Locate the cell with the specified text and output its (X, Y) center coordinate. 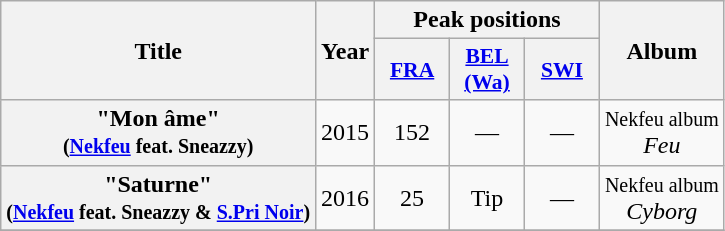
Tip (488, 198)
Nekfeu album Cyborg (662, 198)
152 (412, 132)
Nekfeu album Feu (662, 132)
FRA (412, 70)
SWI (562, 70)
2016 (346, 198)
Album (662, 50)
"Saturne" (Nekfeu feat. Sneazzy & S.Pri Noir) (158, 198)
Title (158, 50)
2015 (346, 132)
Peak positions (488, 20)
BEL (Wa) (488, 70)
25 (412, 198)
"Mon âme" (Nekfeu feat. Sneazzy) (158, 132)
Year (346, 50)
